Return (X, Y) of the center of cell containing provided text 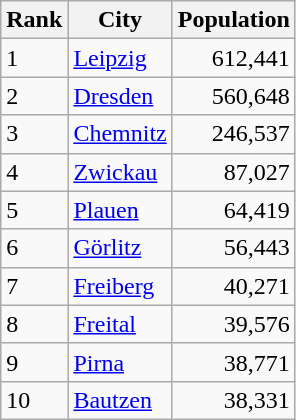
560,648 (234, 96)
612,441 (234, 58)
87,027 (234, 172)
Dresden (120, 96)
2 (34, 96)
City (120, 20)
4 (34, 172)
9 (34, 362)
38,771 (234, 362)
Freital (120, 324)
6 (34, 248)
Leipzig (120, 58)
Freiberg (120, 286)
1 (34, 58)
10 (34, 400)
40,271 (234, 286)
38,331 (234, 400)
5 (34, 210)
Bautzen (120, 400)
Zwickau (120, 172)
Chemnitz (120, 134)
8 (34, 324)
3 (34, 134)
56,443 (234, 248)
Rank (34, 20)
246,537 (234, 134)
7 (34, 286)
Plauen (120, 210)
Population (234, 20)
Görlitz (120, 248)
39,576 (234, 324)
Pirna (120, 362)
64,419 (234, 210)
